Return the (X, Y) coordinate for the center point of the cell that contains the specified text.  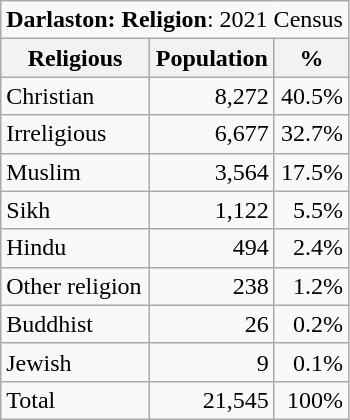
Jewish (76, 362)
6,677 (212, 134)
Christian (76, 96)
Muslim (76, 172)
21,545 (212, 400)
17.5% (311, 172)
1.2% (311, 286)
% (311, 58)
1,122 (212, 210)
Irreligious (76, 134)
Population (212, 58)
Darlaston: Religion: 2021 Census (175, 20)
3,564 (212, 172)
26 (212, 324)
238 (212, 286)
Sikh (76, 210)
40.5% (311, 96)
Religious (76, 58)
Hindu (76, 248)
0.2% (311, 324)
32.7% (311, 134)
494 (212, 248)
100% (311, 400)
5.5% (311, 210)
Total (76, 400)
8,272 (212, 96)
0.1% (311, 362)
Buddhist (76, 324)
9 (212, 362)
Other religion (76, 286)
2.4% (311, 248)
